Scan for the cell matching the given text and deliver its (x, y) coordinate at center. 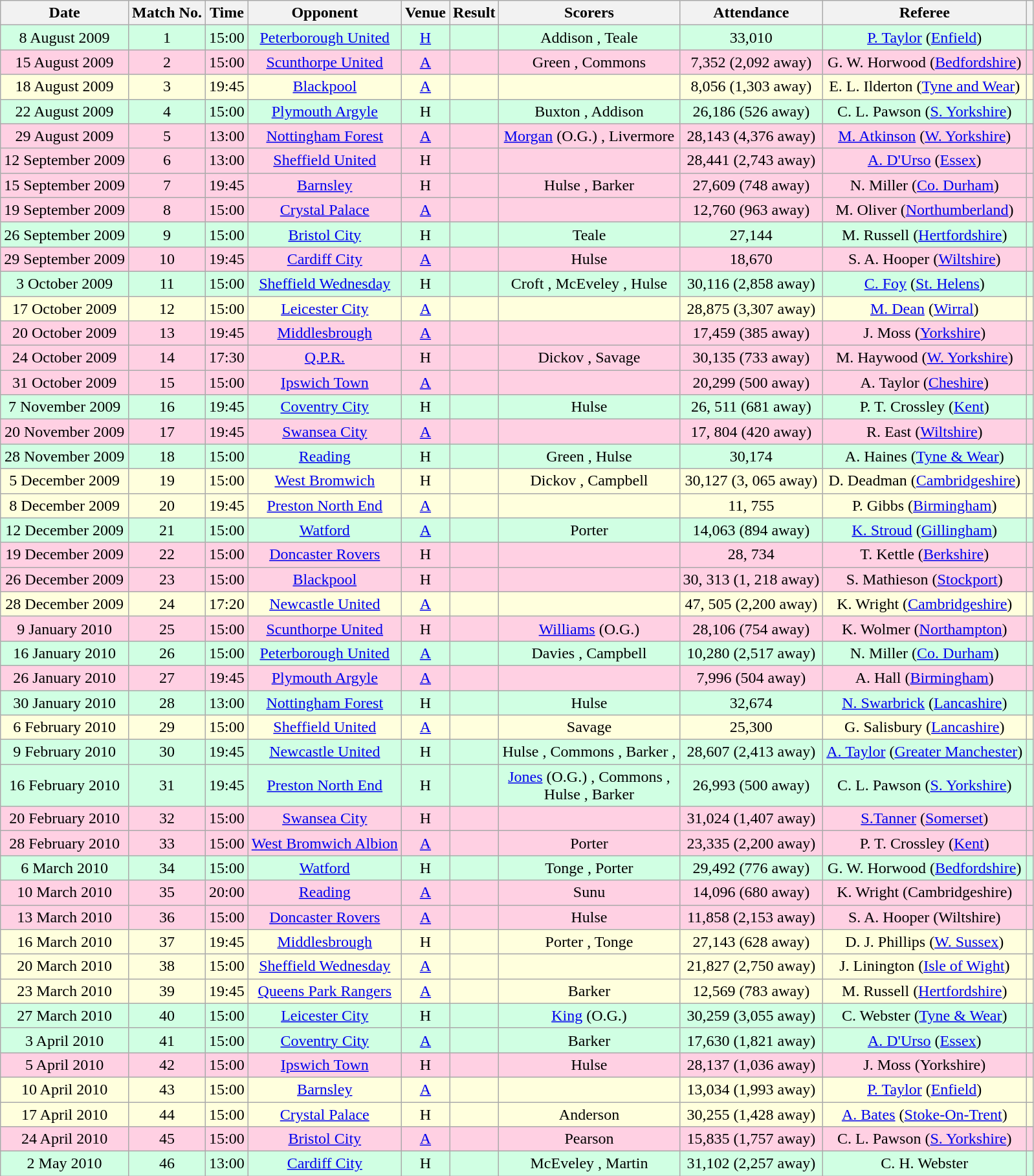
P. Gibbs (Birmingham) (925, 505)
Porter , Tonge (589, 942)
Time (226, 13)
28,137 (1,036 away) (751, 1065)
32,674 (751, 702)
20 February 2010 (65, 819)
Scorers (589, 13)
Jones (O.G.) , Commons ,Hulse , Barker (589, 786)
11,858 (2,153 away) (751, 917)
12,760 (963 away) (751, 210)
A. Hall (Birmingham) (925, 678)
12 September 2009 (65, 161)
K. Stroud (Gillingham) (925, 530)
Tonge , Porter (589, 868)
M. Oliver (Northumberland) (925, 210)
20:00 (226, 893)
Green , Hulse (589, 456)
28,106 (754 away) (751, 628)
24 April 2010 (65, 1139)
7 (167, 185)
Hulse , Barker (589, 185)
15,835 (1,757 away) (751, 1139)
T. Kettle (Berkshire) (925, 555)
27,609 (748 away) (751, 185)
5 April 2010 (65, 1065)
28 February 2010 (65, 843)
G. Salisbury (Lancashire) (925, 727)
West Bromwich (325, 481)
28 November 2009 (65, 456)
10 April 2010 (65, 1089)
Buxton , Addison (589, 111)
Pearson (589, 1139)
23,335 (2,200 away) (751, 843)
A. Bates (Stoke-On-Trent) (925, 1114)
20 October 2009 (65, 333)
Dickov , Savage (589, 358)
22 (167, 555)
28, 734 (751, 555)
N. Swarbrick (Lancashire) (925, 702)
19 September 2009 (65, 210)
20 (167, 505)
13,034 (1,993 away) (751, 1089)
21 (167, 530)
10 March 2010 (65, 893)
37 (167, 942)
16 February 2010 (65, 786)
26 September 2009 (65, 234)
11 (167, 283)
Sunu (589, 893)
22 August 2009 (65, 111)
18 (167, 456)
30, 313 (1, 218 away) (751, 579)
McEveley , Martin (589, 1164)
23 March 2010 (65, 991)
S. Mathieson (Stockport) (925, 579)
8,056 (1,303 away) (751, 87)
C. Foy (St. Helens) (925, 283)
26 January 2010 (65, 678)
39 (167, 991)
33 (167, 843)
27,144 (751, 234)
Morgan (O.G.) , Livermore (589, 136)
26,186 (526 away) (751, 111)
Hulse , Commons , Barker , (589, 752)
30,259 (3,055 away) (751, 1015)
Addison , Teale (589, 38)
Dickov , Campbell (589, 481)
17:30 (226, 358)
R. East (Wiltshire) (925, 432)
25 (167, 628)
7,352 (2,092 away) (751, 62)
31,102 (2,257 away) (751, 1164)
8 (167, 210)
30 (167, 752)
28,441 (2,743 away) (751, 161)
26 (167, 653)
21,827 (2,750 away) (751, 966)
15 (167, 383)
Match No. (167, 13)
45 (167, 1139)
M. Haywood (W. Yorkshire) (925, 358)
35 (167, 893)
25,300 (751, 727)
31 (167, 786)
20 March 2010 (65, 966)
19 December 2009 (65, 555)
6 February 2010 (65, 727)
M. Dean (Wirral) (925, 309)
18,670 (751, 259)
15 August 2009 (65, 62)
7 November 2009 (65, 407)
13 March 2010 (65, 917)
D. Deadman (Cambridgeshire) (925, 481)
3 April 2010 (65, 1040)
Williams (O.G.) (589, 628)
9 February 2010 (65, 752)
M. Atkinson (W. Yorkshire) (925, 136)
23 (167, 579)
J. Linington (Isle of Wight) (925, 966)
29 August 2009 (65, 136)
8 August 2009 (65, 38)
S.Tanner (Somerset) (925, 819)
6 (167, 161)
Result (474, 13)
29,492 (776 away) (751, 868)
A. Taylor (Cheshire) (925, 383)
36 (167, 917)
2 (167, 62)
17,630 (1,821 away) (751, 1040)
Croft , McEveley , Hulse (589, 283)
29 (167, 727)
47, 505 (2,200 away) (751, 604)
A. Taylor (Greater Manchester) (925, 752)
12 (167, 309)
17, 804 (420 away) (751, 432)
16 March 2010 (65, 942)
West Bromwich Albion (325, 843)
32 (167, 819)
31,024 (1,407 away) (751, 819)
46 (167, 1164)
A. Haines (Tyne & Wear) (925, 456)
14 (167, 358)
28,143 (4,376 away) (751, 136)
18 August 2009 (65, 87)
Davies , Campbell (589, 653)
30,116 (2,858 away) (751, 283)
27 March 2010 (65, 1015)
C. Webster (Tyne & Wear) (925, 1015)
Attendance (751, 13)
Green , Commons (589, 62)
Date (65, 13)
20 November 2009 (65, 432)
17 April 2010 (65, 1114)
30 January 2010 (65, 702)
Referee (925, 13)
29 September 2009 (65, 259)
42 (167, 1065)
10,280 (2,517 away) (751, 653)
24 (167, 604)
33,010 (751, 38)
40 (167, 1015)
17:20 (226, 604)
24 October 2009 (65, 358)
14,063 (894 away) (751, 530)
31 October 2009 (65, 383)
41 (167, 1040)
34 (167, 868)
12,569 (783 away) (751, 991)
Venue (425, 13)
43 (167, 1089)
3 (167, 87)
28,607 (2,413 away) (751, 752)
13 (167, 333)
9 (167, 234)
3 October 2009 (65, 283)
30,135 (733 away) (751, 358)
C. H. Webster (925, 1164)
16 January 2010 (65, 653)
Savage (589, 727)
26, 511 (681 away) (751, 407)
15 September 2009 (65, 185)
27,143 (628 away) (751, 942)
4 (167, 111)
E. L. Ilderton (Tyne and Wear) (925, 87)
Queens Park Rangers (325, 991)
19 (167, 481)
11, 755 (751, 505)
27 (167, 678)
17 October 2009 (65, 309)
28 (167, 702)
30,127 (3, 065 away) (751, 481)
2 May 2010 (65, 1164)
Teale (589, 234)
King (O.G.) (589, 1015)
D. J. Phillips (W. Sussex) (925, 942)
5 December 2009 (65, 481)
20,299 (500 away) (751, 383)
30,174 (751, 456)
9 January 2010 (65, 628)
10 (167, 259)
Q.P.R. (325, 358)
12 December 2009 (65, 530)
28 December 2009 (65, 604)
Opponent (325, 13)
8 December 2009 (65, 505)
28,875 (3,307 away) (751, 309)
6 March 2010 (65, 868)
16 (167, 407)
1 (167, 38)
K. Wolmer (Northampton) (925, 628)
Anderson (589, 1114)
14,096 (680 away) (751, 893)
5 (167, 136)
30,255 (1,428 away) (751, 1114)
17 (167, 432)
7,996 (504 away) (751, 678)
44 (167, 1114)
26,993 (500 away) (751, 786)
26 December 2009 (65, 579)
17,459 (385 away) (751, 333)
38 (167, 966)
